Locate the cell with the specified text and output its (X, Y) center coordinate. 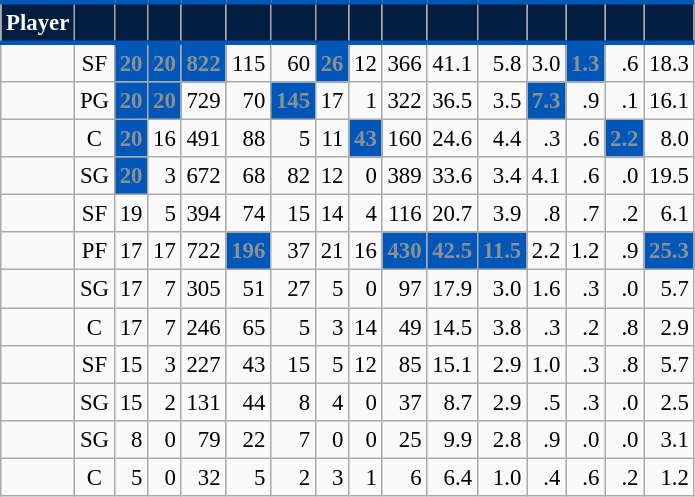
430 (404, 251)
11 (332, 139)
PF (95, 251)
19.5 (669, 176)
42.5 (452, 251)
88 (248, 139)
60 (294, 62)
17.9 (452, 289)
97 (404, 289)
16.1 (669, 101)
3.8 (502, 327)
Player (38, 22)
70 (248, 101)
9.9 (452, 439)
115 (248, 62)
5.8 (502, 62)
PG (95, 101)
36.5 (452, 101)
51 (248, 289)
1.3 (586, 62)
25.3 (669, 251)
4.4 (502, 139)
14.5 (452, 327)
227 (204, 364)
20.7 (452, 214)
26 (332, 62)
74 (248, 214)
3.1 (669, 439)
394 (204, 214)
85 (404, 364)
6 (404, 477)
2.8 (502, 439)
.7 (586, 214)
305 (204, 289)
322 (404, 101)
3.4 (502, 176)
11.5 (502, 251)
389 (404, 176)
44 (248, 402)
722 (204, 251)
.4 (546, 477)
25 (404, 439)
8.7 (452, 402)
246 (204, 327)
68 (248, 176)
6.1 (669, 214)
65 (248, 327)
15.1 (452, 364)
145 (294, 101)
49 (404, 327)
32 (204, 477)
18.3 (669, 62)
822 (204, 62)
3.5 (502, 101)
21 (332, 251)
82 (294, 176)
.1 (624, 101)
4.1 (546, 176)
8.0 (669, 139)
79 (204, 439)
116 (404, 214)
131 (204, 402)
1.6 (546, 289)
366 (404, 62)
22 (248, 439)
2.5 (669, 402)
160 (404, 139)
7.3 (546, 101)
196 (248, 251)
3.9 (502, 214)
24.6 (452, 139)
41.1 (452, 62)
6.4 (452, 477)
19 (130, 214)
729 (204, 101)
33.6 (452, 176)
491 (204, 139)
672 (204, 176)
.5 (546, 402)
27 (294, 289)
